From the cell containing the given text, extract its center point as [X, Y] coordinate. 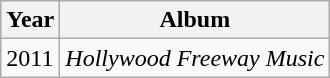
Hollywood Freeway Music [195, 58]
2011 [30, 58]
Album [195, 20]
Year [30, 20]
